Search for the cell housing the specified text and yield its (x, y) center coordinate. 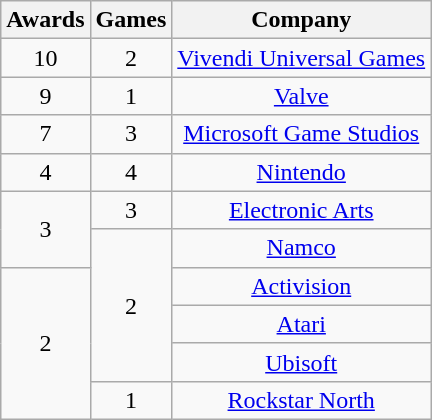
Valve (302, 96)
Atari (302, 324)
Namco (302, 248)
Electronic Arts (302, 210)
Games (131, 20)
Activision (302, 286)
Microsoft Game Studios (302, 134)
Nintendo (302, 172)
Ubisoft (302, 362)
Awards (46, 20)
7 (46, 134)
9 (46, 96)
Rockstar North (302, 400)
Company (302, 20)
Vivendi Universal Games (302, 58)
10 (46, 58)
